Detect which cell encompasses the target text, then output its [x, y] center coordinate. 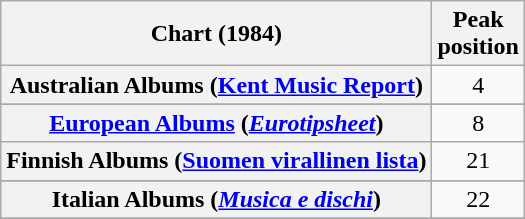
22 [478, 199]
Australian Albums (Kent Music Report) [216, 85]
Peakposition [478, 34]
4 [478, 85]
European Albums (Eurotipsheet) [216, 123]
21 [478, 161]
Finnish Albums (Suomen virallinen lista) [216, 161]
Chart (1984) [216, 34]
Italian Albums (Musica e dischi) [216, 199]
8 [478, 123]
